Capture the cell that displays the provided text and extract its [X, Y] central coordinate. 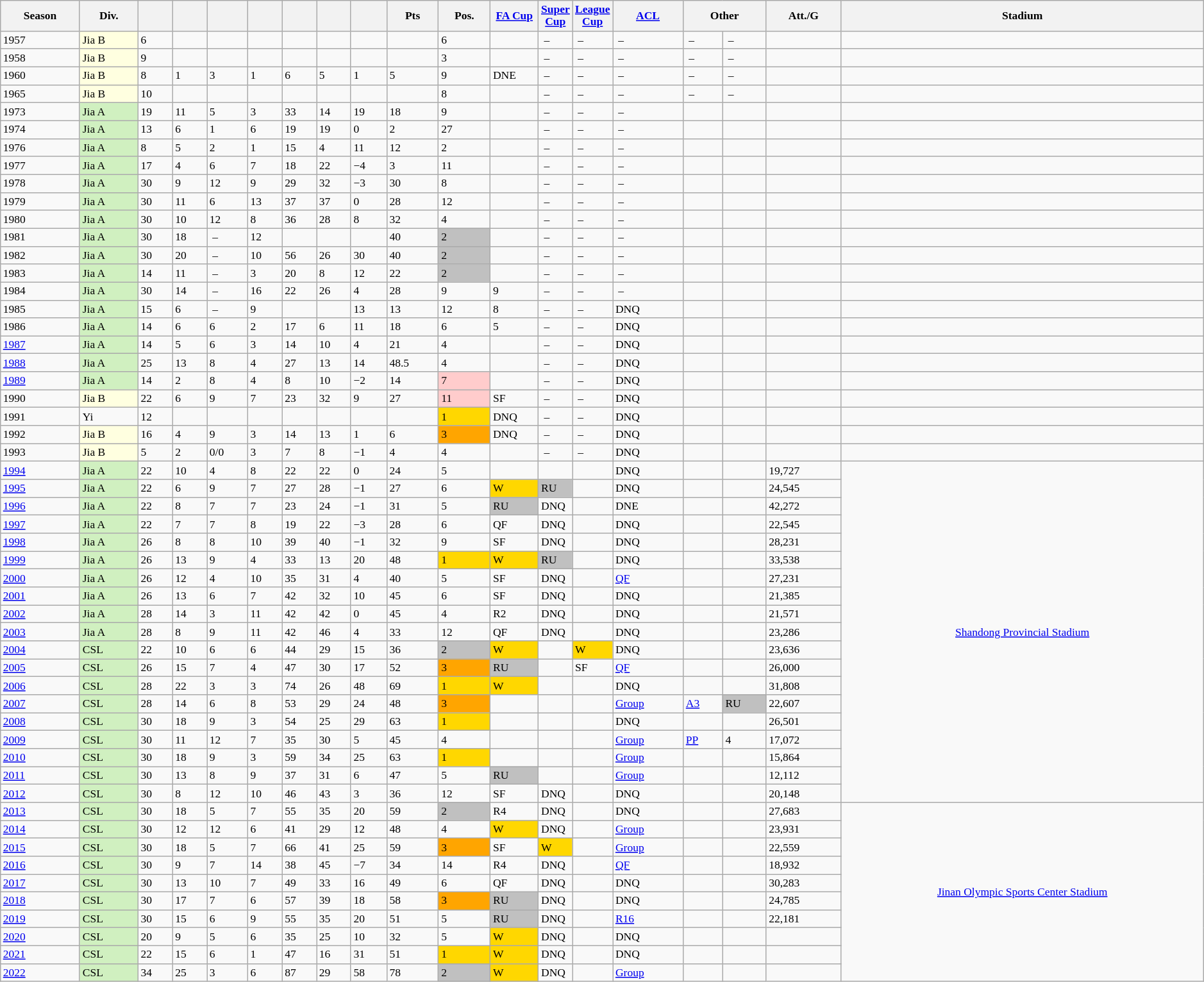
1998 [40, 542]
21,385 [804, 596]
1985 [40, 309]
23,286 [804, 632]
2013 [40, 811]
87 [299, 972]
2004 [40, 650]
57 [299, 901]
2008 [40, 722]
Pos. [464, 15]
−4 [369, 165]
1987 [40, 345]
1980 [40, 219]
Stadium [1023, 15]
1999 [40, 560]
44 [299, 650]
1977 [40, 165]
Other [724, 15]
1976 [40, 147]
2012 [40, 794]
24,545 [804, 488]
31,808 [804, 686]
15,864 [804, 758]
2015 [40, 847]
56 [299, 255]
1960 [40, 76]
2020 [40, 936]
24,785 [804, 901]
1965 [40, 94]
ACL [648, 15]
2018 [40, 901]
27,683 [804, 811]
R16 [648, 919]
78 [413, 972]
22,559 [804, 847]
1983 [40, 273]
2019 [40, 919]
21 [413, 345]
1982 [40, 255]
2006 [40, 686]
53 [299, 704]
R2 [514, 614]
Div. [109, 15]
2001 [40, 596]
30,283 [804, 883]
19,727 [804, 470]
2016 [40, 865]
PP [703, 740]
22,181 [804, 919]
2011 [40, 776]
26,501 [804, 722]
1957 [40, 40]
1994 [40, 470]
27,231 [804, 578]
2000 [40, 578]
2007 [40, 704]
Yi [109, 417]
33,538 [804, 560]
52 [413, 668]
2017 [40, 883]
League Cup [592, 15]
20,148 [804, 794]
A3 [703, 704]
−7 [369, 865]
21,571 [804, 614]
48.5 [413, 363]
1988 [40, 363]
2021 [40, 954]
66 [299, 847]
2022 [40, 972]
18,932 [804, 865]
1973 [40, 112]
43 [334, 794]
Season [40, 15]
1989 [40, 381]
1958 [40, 58]
38 [299, 865]
1981 [40, 237]
2003 [40, 632]
1986 [40, 327]
2010 [40, 758]
28,231 [804, 542]
Att./G [804, 15]
1978 [40, 183]
Jinan Olympic Sports Center Stadium [1023, 892]
1993 [40, 453]
1997 [40, 524]
12,112 [804, 776]
23,931 [804, 829]
1979 [40, 201]
54 [299, 722]
1995 [40, 488]
26,000 [804, 668]
2005 [40, 668]
23,636 [804, 650]
42,272 [804, 506]
−2 [369, 381]
17,072 [804, 740]
1990 [40, 399]
Pts [413, 15]
2002 [40, 614]
1974 [40, 129]
1991 [40, 417]
Super Cup [555, 15]
2014 [40, 829]
1996 [40, 506]
1992 [40, 435]
0/0 [228, 453]
22,607 [804, 704]
1984 [40, 291]
Shandong Provincial Stadium [1023, 632]
FA Cup [514, 15]
22,545 [804, 524]
2009 [40, 740]
74 [299, 686]
69 [413, 686]
